Scan for the cell matching the given text and deliver its (X, Y) coordinate at center. 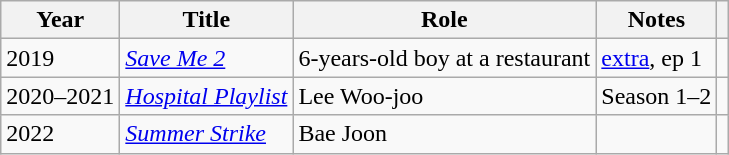
Season 1–2 (656, 96)
2020–2021 (60, 96)
extra, ep 1 (656, 58)
2022 (60, 134)
2019 (60, 58)
Save Me 2 (206, 58)
Title (206, 20)
Bae Joon (444, 134)
Notes (656, 20)
Summer Strike (206, 134)
6-years-old boy at a restaurant (444, 58)
Lee Woo-joo (444, 96)
Role (444, 20)
Year (60, 20)
Hospital Playlist (206, 96)
